For the text-containing cell, return its midpoint in (X, Y) coordinate format. 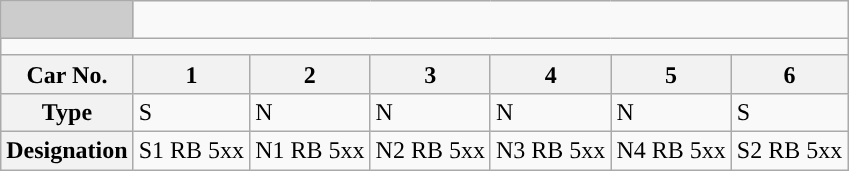
N1 RB 5xx (310, 150)
2 (310, 74)
1 (191, 74)
3 (430, 74)
6 (789, 74)
4 (550, 74)
S1 RB 5xx (191, 150)
5 (671, 74)
N4 RB 5xx (671, 150)
N2 RB 5xx (430, 150)
Type (67, 112)
Designation (67, 150)
Car No. (67, 74)
N3 RB 5xx (550, 150)
S2 RB 5xx (789, 150)
